Extract the [x, y] coordinate from the center of the cell holding the provided text.  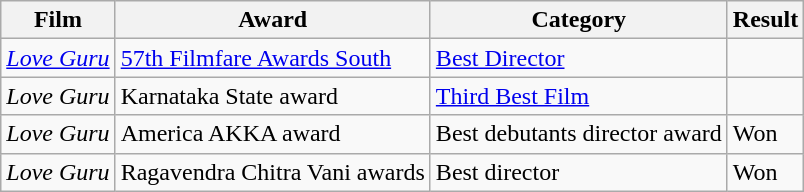
Award [272, 20]
Category [578, 20]
Result [765, 20]
Film [58, 20]
Third Best Film [578, 96]
57th Filmfare Awards South [272, 58]
Best Director [578, 58]
Best director [578, 172]
Best debutants director award [578, 134]
Karnataka State award [272, 96]
Ragavendra Chitra Vani awards [272, 172]
America AKKA award [272, 134]
